Provide the (X, Y) coordinate of the cell's center where the given text is located.  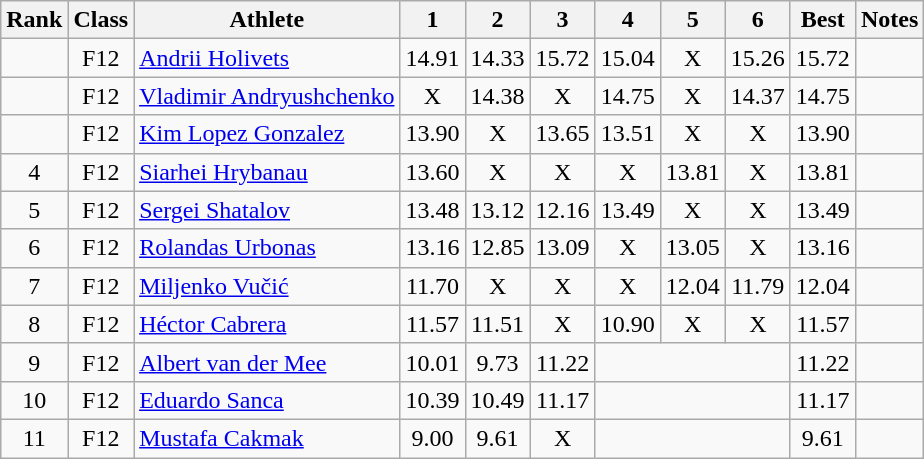
3 (562, 20)
10.90 (628, 324)
15.26 (758, 58)
Class (101, 20)
Best (822, 20)
10.01 (432, 362)
Kim Lopez Gonzalez (267, 134)
Miljenko Vučić (267, 286)
13.05 (692, 248)
11.70 (432, 286)
Mustafa Cakmak (267, 438)
Rolandas Urbonas (267, 248)
10.39 (432, 400)
14.33 (498, 58)
12.16 (562, 210)
10 (34, 400)
14.38 (498, 96)
9.00 (432, 438)
12.85 (498, 248)
Athlete (267, 20)
15.04 (628, 58)
9.73 (498, 362)
13.60 (432, 172)
8 (34, 324)
13.48 (432, 210)
Sergei Shatalov (267, 210)
1 (432, 20)
14.91 (432, 58)
14.37 (758, 96)
13.51 (628, 134)
7 (34, 286)
Héctor Cabrera (267, 324)
13.12 (498, 210)
Rank (34, 20)
Andrii Holivets (267, 58)
Albert van der Mee (267, 362)
2 (498, 20)
13.09 (562, 248)
Vladimir Andryushchenko (267, 96)
Notes (889, 20)
Siarhei Hrybanau (267, 172)
13.65 (562, 134)
Eduardo Sanca (267, 400)
11.79 (758, 286)
9 (34, 362)
10.49 (498, 400)
11 (34, 438)
11.51 (498, 324)
